Return (x, y) of the center of cell containing provided text 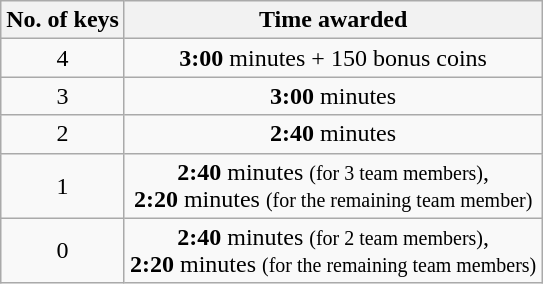
2 (63, 134)
2:40 minutes (for 2 team members), 2:20 minutes (for the remaining team members) (332, 250)
4 (63, 58)
3:00 minutes (332, 96)
1 (63, 186)
No. of keys (63, 20)
3 (63, 96)
2:40 minutes (332, 134)
0 (63, 250)
Time awarded (332, 20)
3:00 minutes + 150 bonus coins (332, 58)
2:40 minutes (for 3 team members), 2:20 minutes (for the remaining team member) (332, 186)
